Detect which cell encompasses the target text, then output its [x, y] center coordinate. 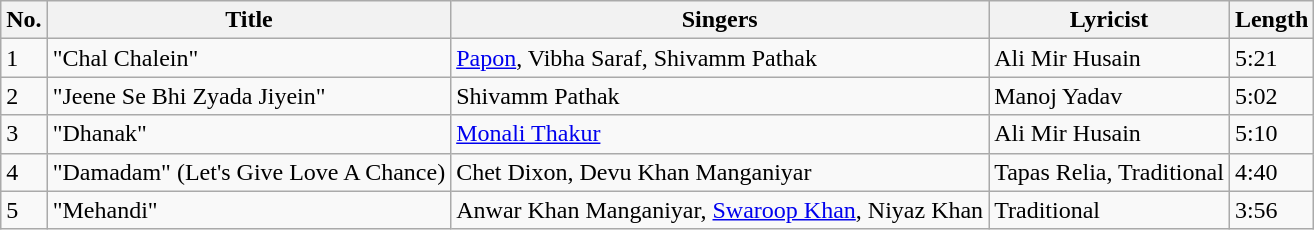
4:40 [1271, 172]
5:02 [1271, 96]
Title [249, 20]
5:21 [1271, 58]
"Chal Chalein" [249, 58]
Tapas Relia, Traditional [1110, 172]
2 [24, 96]
5 [24, 210]
Length [1271, 20]
Chet Dixon, Devu Khan Manganiyar [720, 172]
5:10 [1271, 134]
"Jeene Se Bhi Zyada Jiyein" [249, 96]
Anwar Khan Manganiyar, Swaroop Khan, Niyaz Khan [720, 210]
Manoj Yadav [1110, 96]
1 [24, 58]
3:56 [1271, 210]
Traditional [1110, 210]
No. [24, 20]
Lyricist [1110, 20]
Singers [720, 20]
"Damadam" (Let's Give Love A Chance) [249, 172]
Shivamm Pathak [720, 96]
Monali Thakur [720, 134]
Papon, Vibha Saraf, Shivamm Pathak [720, 58]
"Mehandi" [249, 210]
3 [24, 134]
4 [24, 172]
"Dhanak" [249, 134]
